Find where the given text appears and provide that cell's center as [x, y] coordinate. 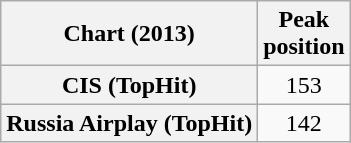
Russia Airplay (TopHit) [130, 123]
Peakposition [304, 34]
142 [304, 123]
Chart (2013) [130, 34]
CIS (TopHit) [130, 85]
153 [304, 85]
